Find where the given text appears and provide that cell's center as [x, y] coordinate. 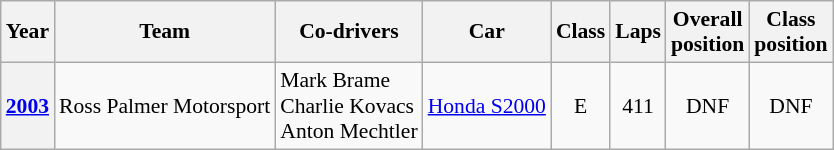
Class [580, 32]
411 [638, 106]
Mark Brame Charlie Kovacs Anton Mechtler [348, 106]
E [580, 106]
2003 [28, 106]
Car [487, 32]
Team [164, 32]
Honda S2000 [487, 106]
Overallposition [708, 32]
Laps [638, 32]
Ross Palmer Motorsport [164, 106]
Classposition [790, 32]
Year [28, 32]
Co-drivers [348, 32]
